Pinpoint the cell where the given text exists, returning its (X, Y) midpoint coordinate. 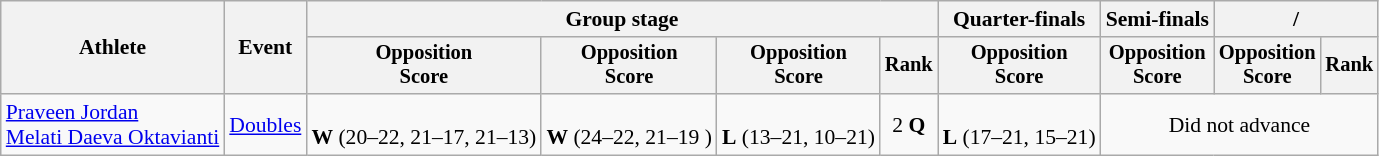
Doubles (265, 124)
Semi-finals (1158, 19)
W (20–22, 21–17, 21–13) (424, 124)
Praveen JordanMelati Daeva Oktavianti (113, 124)
Quarter-finals (1020, 19)
Group stage (622, 19)
L (17–21, 15–21) (1020, 124)
W (24–22, 21–19 ) (629, 124)
2 Q (909, 124)
Athlete (113, 48)
Did not advance (1240, 124)
L (13–21, 10–21) (798, 124)
Event (265, 48)
/ (1296, 19)
